Search for the cell housing the specified text and yield its [x, y] center coordinate. 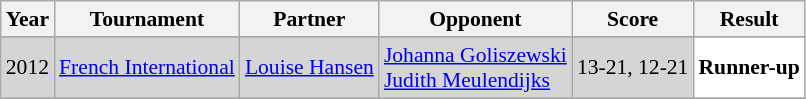
Runner-up [748, 68]
Result [748, 19]
2012 [28, 68]
Year [28, 19]
Partner [310, 19]
Louise Hansen [310, 68]
Score [633, 19]
Johanna Goliszewski Judith Meulendijks [476, 68]
13-21, 12-21 [633, 68]
French International [147, 68]
Opponent [476, 19]
Tournament [147, 19]
